Determine the (x, y) coordinate at the center of the cell enclosing the given text.  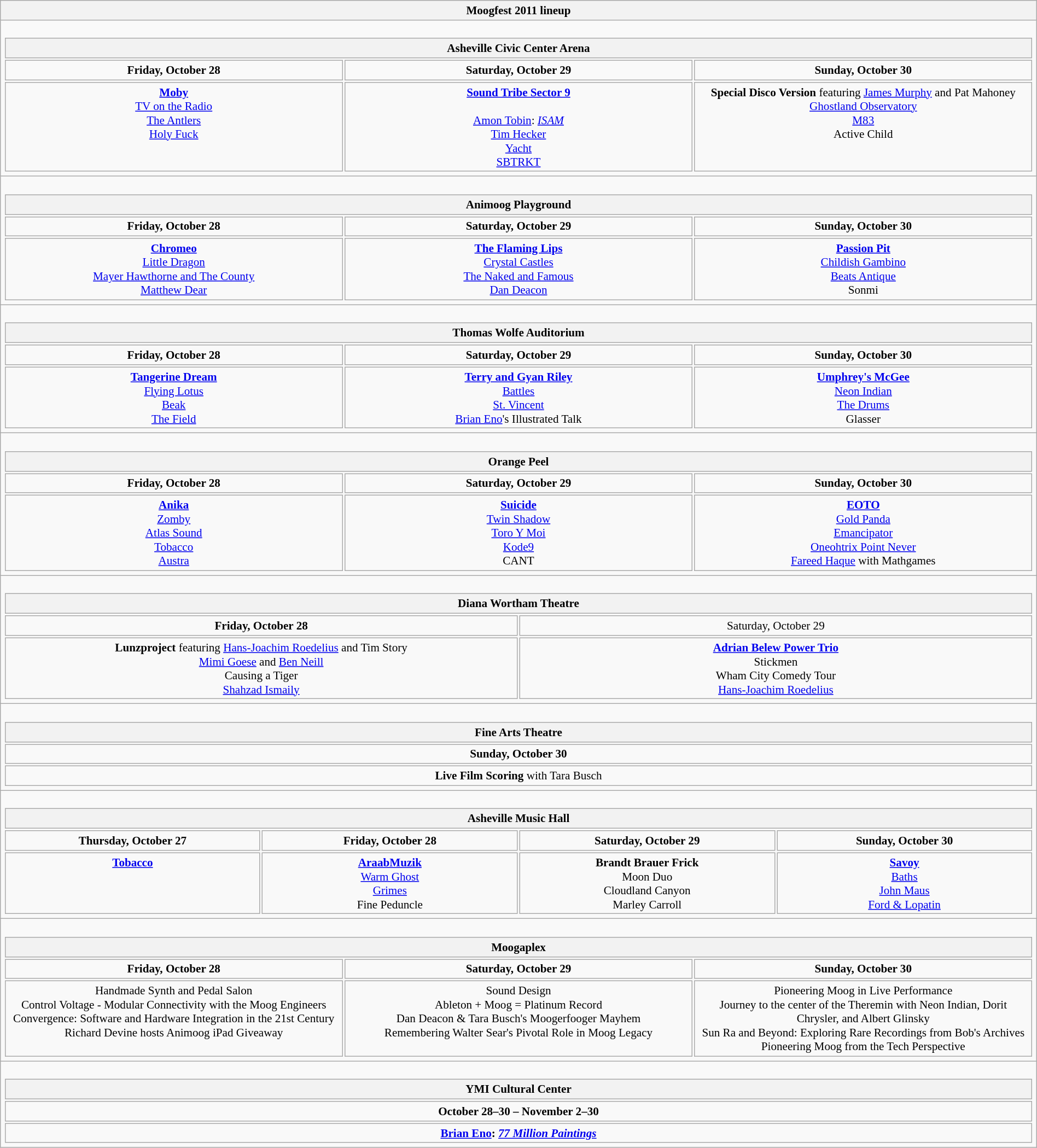
Brian Eno: 77 Million Paintings (518, 1133)
Fine Arts Theatre (518, 732)
Thomas Wolfe Auditorium (518, 333)
Sound DesignAbleton + Moog = Platinum RecordDan Deacon & Tara Busch's Moogerfooger MayhemRemembering Walter Sear's Pivotal Role in Moog Legacy (518, 1018)
Thursday, October 27 (132, 840)
ChromeoLittle Dragon Mayer Hawthorne and The CountyMatthew Dear (174, 269)
Moogfest 2011 lineup (518, 10)
SuicideTwin ShadowToro Y MoiKode9CANT (518, 533)
Adrian Belew Power TrioStickmenWham City Comedy TourHans-Joachim Roedelius (776, 668)
AraabMuzikWarm GhostGrimesFine Peduncle (389, 883)
AnikaZombyAtlas SoundTobaccoAustra (174, 533)
Passion PitChildish GambinoBeats AntiqueSonmi (863, 269)
The Flaming LipsCrystal CastlesThe Naked and FamousDan Deacon (518, 269)
Live Film Scoring with Tara Busch (518, 776)
Brandt Brauer FrickMoon DuoCloudland CanyonMarley Carroll (648, 883)
Sound Tribe Sector 9Amon Tobin: ISAMTim HeckerYachtSBTRKT (518, 127)
Fine Arts Theatre Sunday, October 30 Live Film Scoring with Tara Busch (518, 747)
Diana Wortham Theatre (518, 604)
Orange Peel (518, 462)
YMI Cultural Center October 28–30 – November 2–30 Brian Eno: 77 Million Paintings (518, 1104)
Asheville Civic Center Arena (518, 48)
Lunzproject featuring Hans-Joachim Roedelius and Tim StoryMimi Goese and Ben NeillCausing a TigerShahzad Ismaily (261, 668)
EOTOGold PandaEmancipatorOneohtrix Point NeverFareed Haque with Mathgames (863, 533)
Asheville Music Hall (518, 818)
October 28–30 – November 2–30 (518, 1111)
SavoyBathsJohn MausFord & Lopatin (905, 883)
Tobacco (132, 883)
Tangerine DreamFlying LotusBeakThe Field (174, 397)
YMI Cultural Center (518, 1089)
Moogaplex (518, 947)
Special Disco Version featuring James Murphy and Pat MahoneyGhostland ObservatoryM83Active Child (863, 127)
Umphrey's McGeeNeon IndianThe DrumsGlasser (863, 397)
Animoog Playground (518, 205)
MobyTV on the RadioThe AntlersHoly Fuck (174, 127)
Terry and Gyan RileyBattlesSt. VincentBrian Eno's Illustrated Talk (518, 397)
